Find where the given text appears and provide that cell's center as [x, y] coordinate. 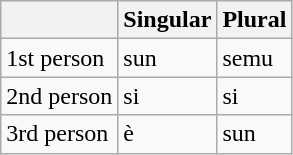
3rd person [60, 134]
è [168, 134]
2nd person [60, 96]
1st person [60, 58]
Singular [168, 20]
semu [254, 58]
Plural [254, 20]
